For the text-containing cell, return its midpoint in (x, y) coordinate format. 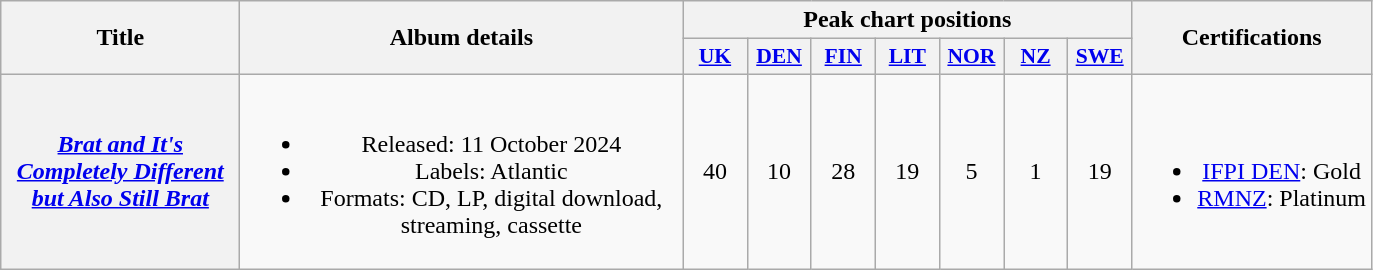
Certifications (1252, 38)
LIT (907, 57)
SWE (1100, 57)
Peak chart positions (908, 20)
5 (971, 171)
NZ (1036, 57)
1 (1036, 171)
Brat and It's Completely Different but Also Still Brat (120, 171)
Released: 11 October 2024Labels: AtlanticFormats: CD, LP, digital download, streaming, cassette (462, 171)
40 (715, 171)
28 (843, 171)
NOR (971, 57)
FIN (843, 57)
UK (715, 57)
10 (779, 171)
Album details (462, 38)
IFPI DEN: GoldRMNZ: Platinum (1252, 171)
DEN (779, 57)
Title (120, 38)
